Output the (x, y) coordinate of the center of the cell containing the given text.  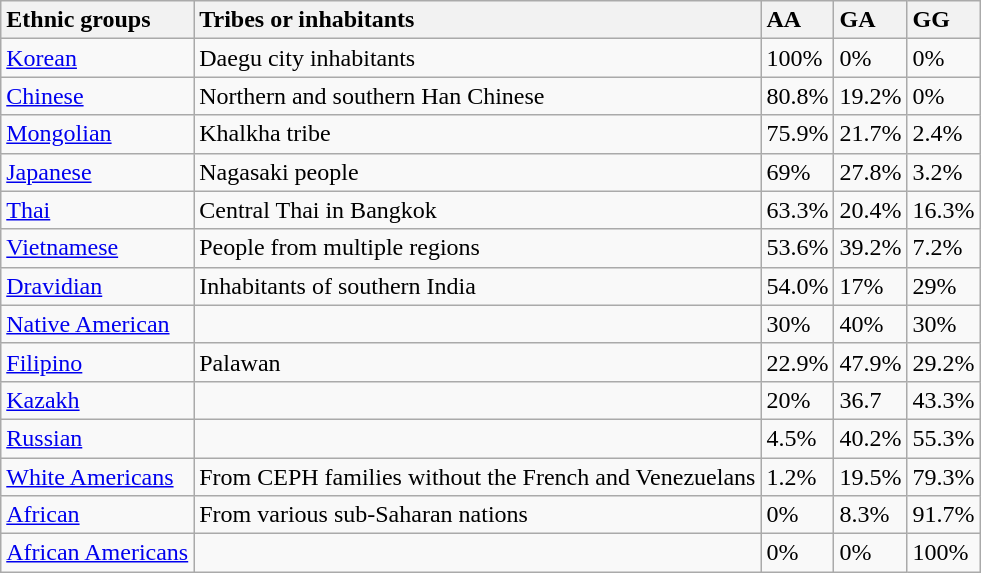
Central Thai in Bangkok (478, 210)
63.3% (798, 210)
36.7 (870, 400)
Vietnamese (98, 248)
Thai (98, 210)
Northern and southern Han Chinese (478, 96)
Inhabitants of southern India (478, 286)
African Americans (98, 553)
Daegu city inhabitants (478, 58)
40.2% (870, 438)
20% (798, 400)
Tribes or inhabitants (478, 20)
From CEPH families without the French and Venezuelans (478, 477)
2.4% (944, 134)
39.2% (870, 248)
Native American (98, 324)
Nagasaki people (478, 172)
8.3% (870, 515)
54.0% (798, 286)
43.3% (944, 400)
Japanese (98, 172)
47.9% (870, 362)
Russian (98, 438)
53.6% (798, 248)
19.5% (870, 477)
Dravidian (98, 286)
75.9% (798, 134)
91.7% (944, 515)
GA (870, 20)
21.7% (870, 134)
27.8% (870, 172)
40% (870, 324)
Filipino (98, 362)
Ethnic groups (98, 20)
7.2% (944, 248)
3.2% (944, 172)
Palawan (478, 362)
79.3% (944, 477)
29% (944, 286)
AA (798, 20)
19.2% (870, 96)
69% (798, 172)
Khalkha tribe (478, 134)
55.3% (944, 438)
17% (870, 286)
29.2% (944, 362)
GG (944, 20)
20.4% (870, 210)
Korean (98, 58)
80.8% (798, 96)
16.3% (944, 210)
Mongolian (98, 134)
Chinese (98, 96)
1.2% (798, 477)
22.9% (798, 362)
Kazakh (98, 400)
African (98, 515)
4.5% (798, 438)
People from multiple regions (478, 248)
From various sub-Saharan nations (478, 515)
White Americans (98, 477)
